From the cell containing the given text, extract its center point as (x, y) coordinate. 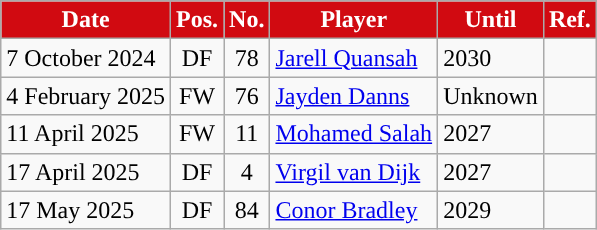
Virgil van Dijk (354, 172)
Jayden Danns (354, 96)
4 (247, 172)
78 (247, 58)
2029 (491, 210)
11 (247, 134)
Jarell Quansah (354, 58)
76 (247, 96)
7 October 2024 (86, 58)
2030 (491, 58)
Unknown (491, 96)
17 April 2025 (86, 172)
4 February 2025 (86, 96)
Mohamed Salah (354, 134)
Ref. (570, 20)
Conor Bradley (354, 210)
Player (354, 20)
No. (247, 20)
Pos. (196, 20)
Date (86, 20)
Until (491, 20)
17 May 2025 (86, 210)
84 (247, 210)
11 April 2025 (86, 134)
